Capture the cell that displays the provided text and extract its [X, Y] central coordinate. 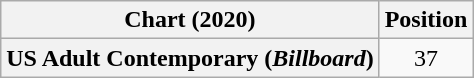
US Adult Contemporary (Billboard) [190, 58]
37 [426, 58]
Chart (2020) [190, 20]
Position [426, 20]
